For the text-containing cell, return its midpoint in (X, Y) coordinate format. 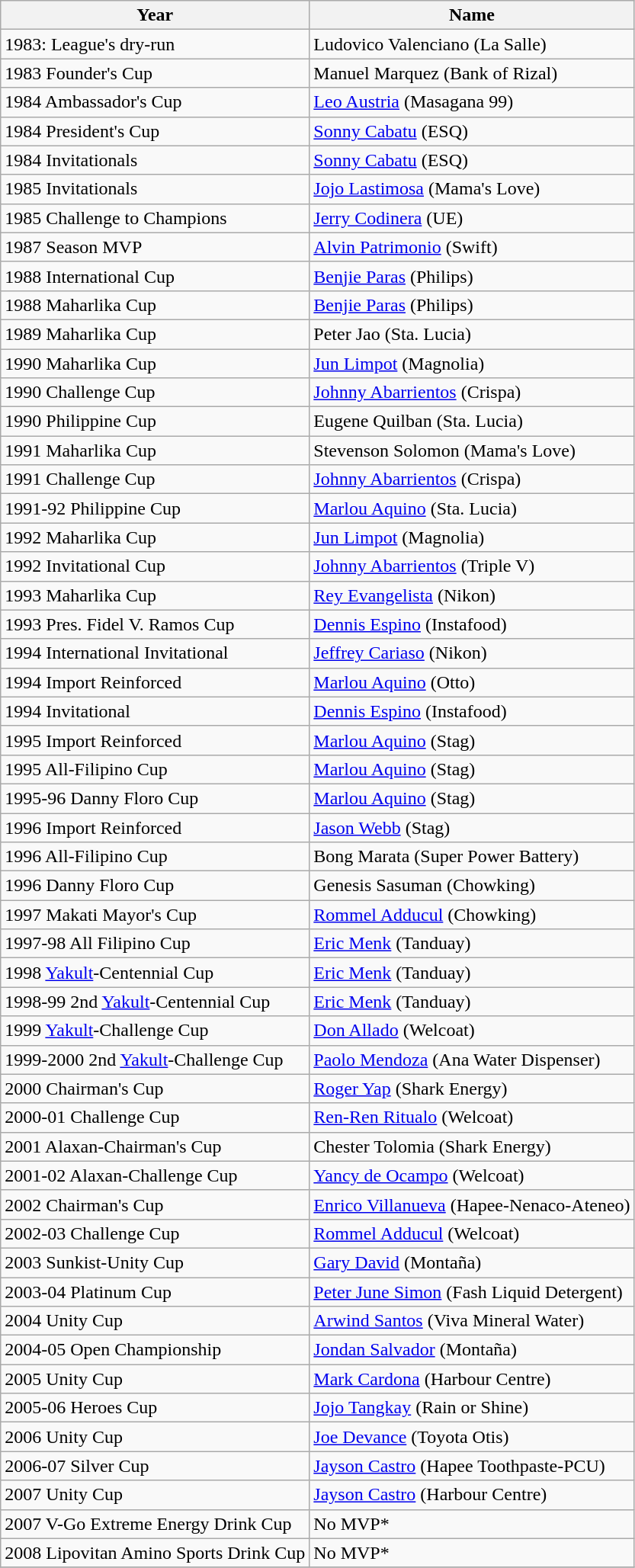
1985 Challenge to Champions (156, 218)
Jerry Codinera (UE) (472, 218)
Jojo Lastimosa (Mama's Love) (472, 189)
1995-96 Danny Floro Cup (156, 798)
1994 Import Reinforced (156, 682)
1994 International Invitational (156, 653)
2000 Chairman's Cup (156, 1089)
Gary David (Montaña) (472, 1262)
2004 Unity Cup (156, 1321)
Ludovico Valenciano (La Salle) (472, 44)
Enrico Villanueva (Hapee-Nenaco-Ateneo) (472, 1204)
1997-98 All Filipino Cup (156, 944)
Rey Evangelista (Nikon) (472, 595)
Rommel Adducul (Chowking) (472, 915)
Ren-Ren Ritualo (Welcoat) (472, 1117)
Roger Yap (Shark Energy) (472, 1089)
1990 Challenge Cup (156, 393)
Jayson Castro (Harbour Centre) (472, 1495)
1991-92 Philippine Cup (156, 508)
1999-2000 2nd Yakult-Challenge Cup (156, 1060)
1992 Invitational Cup (156, 566)
Rommel Adducul (Welcoat) (472, 1233)
1991 Challenge Cup (156, 479)
Bong Marata (Super Power Battery) (472, 857)
Arwind Santos (Viva Mineral Water) (472, 1321)
1987 Season MVP (156, 247)
Leo Austria (Masagana 99) (472, 102)
Manuel Marquez (Bank of Rizal) (472, 73)
1995 All-Filipino Cup (156, 769)
1998 Yakult-Centennial Cup (156, 973)
2001 Alaxan-Chairman's Cup (156, 1146)
1998-99 2nd Yakult-Centennial Cup (156, 1002)
2006 Unity Cup (156, 1437)
1989 Maharlika Cup (156, 334)
2002 Chairman's Cup (156, 1204)
2007 V-Go Extreme Energy Drink Cup (156, 1524)
1995 Import Reinforced (156, 740)
2003 Sunkist-Unity Cup (156, 1262)
1990 Philippine Cup (156, 422)
Stevenson Solomon (Mama's Love) (472, 451)
Peter Jao (Sta. Lucia) (472, 334)
1996 Import Reinforced (156, 827)
1984 President's Cup (156, 131)
Mark Cardona (Harbour Centre) (472, 1379)
2003-04 Platinum Cup (156, 1292)
1983: League's dry-run (156, 44)
1993 Maharlika Cup (156, 595)
Don Allado (Welcoat) (472, 1031)
Marlou Aquino (Sta. Lucia) (472, 508)
Year (156, 15)
1988 International Cup (156, 276)
1996 Danny Floro Cup (156, 886)
Name (472, 15)
2007 Unity Cup (156, 1495)
Genesis Sasuman (Chowking) (472, 886)
1997 Makati Mayor's Cup (156, 915)
1999 Yakult-Challenge Cup (156, 1031)
Alvin Patrimonio (Swift) (472, 247)
Marlou Aquino (Otto) (472, 682)
Joe Devance (Toyota Otis) (472, 1437)
1984 Invitationals (156, 160)
Paolo Mendoza (Ana Water Dispenser) (472, 1060)
1985 Invitationals (156, 189)
2006-07 Silver Cup (156, 1466)
2008 Lipovitan Amino Sports Drink Cup (156, 1553)
Jason Webb (Stag) (472, 827)
Eugene Quilban (Sta. Lucia) (472, 422)
1991 Maharlika Cup (156, 451)
1993 Pres. Fidel V. Ramos Cup (156, 624)
Jojo Tangkay (Rain or Shine) (472, 1408)
1992 Maharlika Cup (156, 537)
1994 Invitational (156, 711)
1984 Ambassador's Cup (156, 102)
Jondan Salvador (Montaña) (472, 1350)
Jeffrey Cariaso (Nikon) (472, 653)
Johnny Abarrientos (Triple V) (472, 566)
Chester Tolomia (Shark Energy) (472, 1146)
Jayson Castro (Hapee Toothpaste-PCU) (472, 1466)
2005-06 Heroes Cup (156, 1408)
2001-02 Alaxan-Challenge Cup (156, 1175)
2002-03 Challenge Cup (156, 1233)
Peter June Simon (Fash Liquid Detergent) (472, 1292)
1983 Founder's Cup (156, 73)
2000-01 Challenge Cup (156, 1117)
1990 Maharlika Cup (156, 364)
2004-05 Open Championship (156, 1350)
1996 All-Filipino Cup (156, 857)
2005 Unity Cup (156, 1379)
1988 Maharlika Cup (156, 305)
Yancy de Ocampo (Welcoat) (472, 1175)
